Locate the cell with the specified text and output its [x, y] center coordinate. 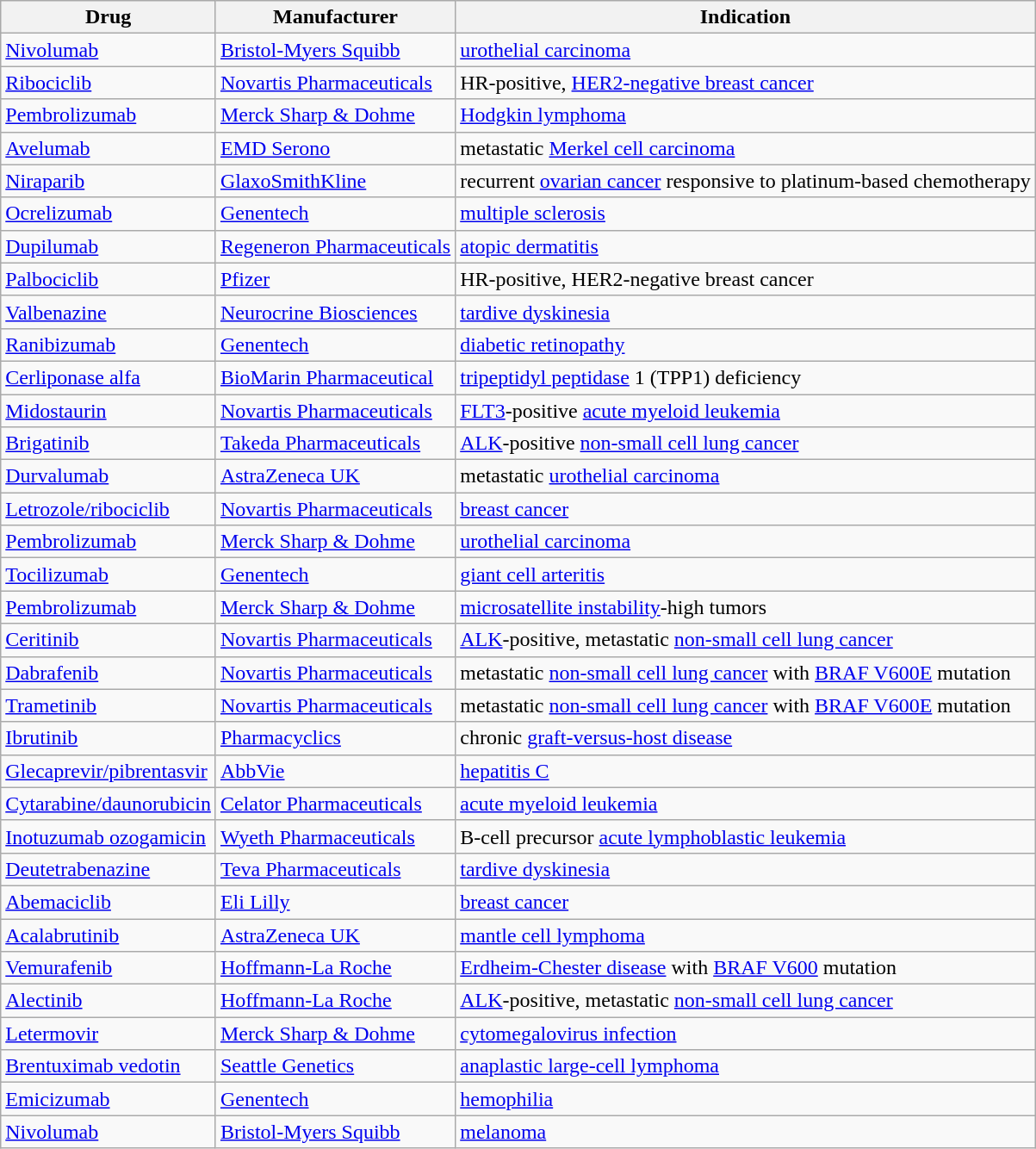
Ibrutinib [109, 738]
giant cell arteritis [746, 574]
metastatic Merkel cell carcinoma [746, 148]
Cytarabine/daunorubicin [109, 804]
Acalabrutinib [109, 935]
AbbVie [335, 771]
microsatellite instability-high tumors [746, 607]
Takeda Pharmaceuticals [335, 444]
cytomegalovirus infection [746, 1034]
Inotuzumab ozogamicin [109, 836]
Letermovir [109, 1034]
Glecaprevir/pibrentasvir [109, 771]
FLT3-positive acute myeloid leukemia [746, 411]
Pfizer [335, 279]
Hodgkin lymphoma [746, 115]
Abemaciclib [109, 902]
melanoma [746, 1132]
Ceritinib [109, 640]
anaplastic large-cell lymphoma [746, 1066]
Midostaurin [109, 411]
Regeneron Pharmaceuticals [335, 246]
Indication [746, 17]
diabetic retinopathy [746, 345]
mantle cell lymphoma [746, 935]
Alectinib [109, 1001]
Seattle Genetics [335, 1066]
Neurocrine Biosciences [335, 312]
ALK-positive non-small cell lung cancer [746, 444]
Erdheim-Chester disease with BRAF V600 mutation [746, 968]
recurrent ovarian cancer responsive to platinum-based chemotherapy [746, 181]
Tocilizumab [109, 574]
Dupilumab [109, 246]
Trametinib [109, 705]
acute myeloid leukemia [746, 804]
Ocrelizumab [109, 214]
B-cell precursor acute lymphoblastic leukemia [746, 836]
Cerliponase alfa [109, 377]
Drug [109, 17]
Brigatinib [109, 444]
multiple sclerosis [746, 214]
chronic graft-versus-host disease [746, 738]
atopic dermatitis [746, 246]
Ribociclib [109, 83]
BioMarin Pharmaceutical [335, 377]
Deutetrabenazine [109, 869]
Teva Pharmaceuticals [335, 869]
Wyeth Pharmaceuticals [335, 836]
Emicizumab [109, 1099]
Manufacturer [335, 17]
Eli Lilly [335, 902]
hepatitis C [746, 771]
Valbenazine [109, 312]
Durvalumab [109, 476]
Celator Pharmaceuticals [335, 804]
GlaxoSmithKline [335, 181]
Palbociclib [109, 279]
hemophilia [746, 1099]
metastatic urothelial carcinoma [746, 476]
Dabrafenib [109, 673]
EMD Serono [335, 148]
Niraparib [109, 181]
Brentuximab vedotin [109, 1066]
Avelumab [109, 148]
Pharmacyclics [335, 738]
tripeptidyl peptidase 1 (TPP1) deficiency [746, 377]
Letrozole/ribociclib [109, 509]
Ranibizumab [109, 345]
Vemurafenib [109, 968]
